Return (x, y) of the center of cell containing provided text 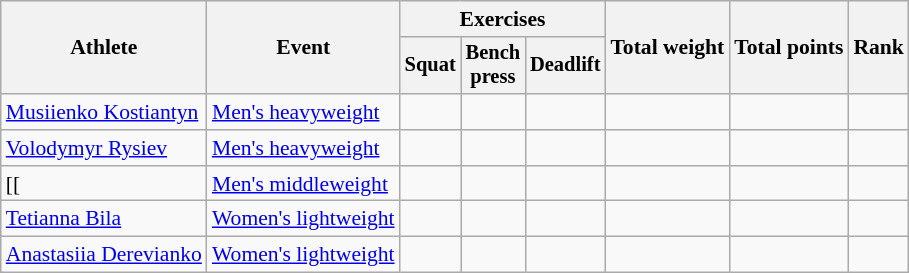
Men's middleweight (304, 184)
[[ (104, 184)
Benchpress (493, 66)
Anastasiia Derevianko (104, 255)
Musiienko Kostiantyn (104, 112)
Exercises (503, 19)
Rank (878, 48)
Athlete (104, 48)
Event (304, 48)
Tetianna Bila (104, 219)
Total points (788, 48)
Total weight (667, 48)
Squat (430, 66)
Volodymyr Rysiev (104, 148)
Deadlift (565, 66)
